Return (X, Y) of the center of cell containing provided text 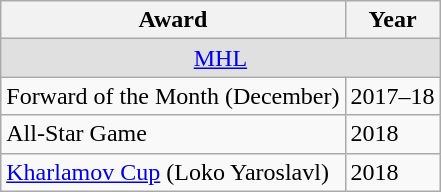
MHL (220, 58)
Award (173, 20)
Kharlamov Cup (Loko Yaroslavl) (173, 172)
All-Star Game (173, 134)
Year (392, 20)
Forward of the Month (December) (173, 96)
2017–18 (392, 96)
